Output the [x, y] coordinate of the center of the cell containing the given text.  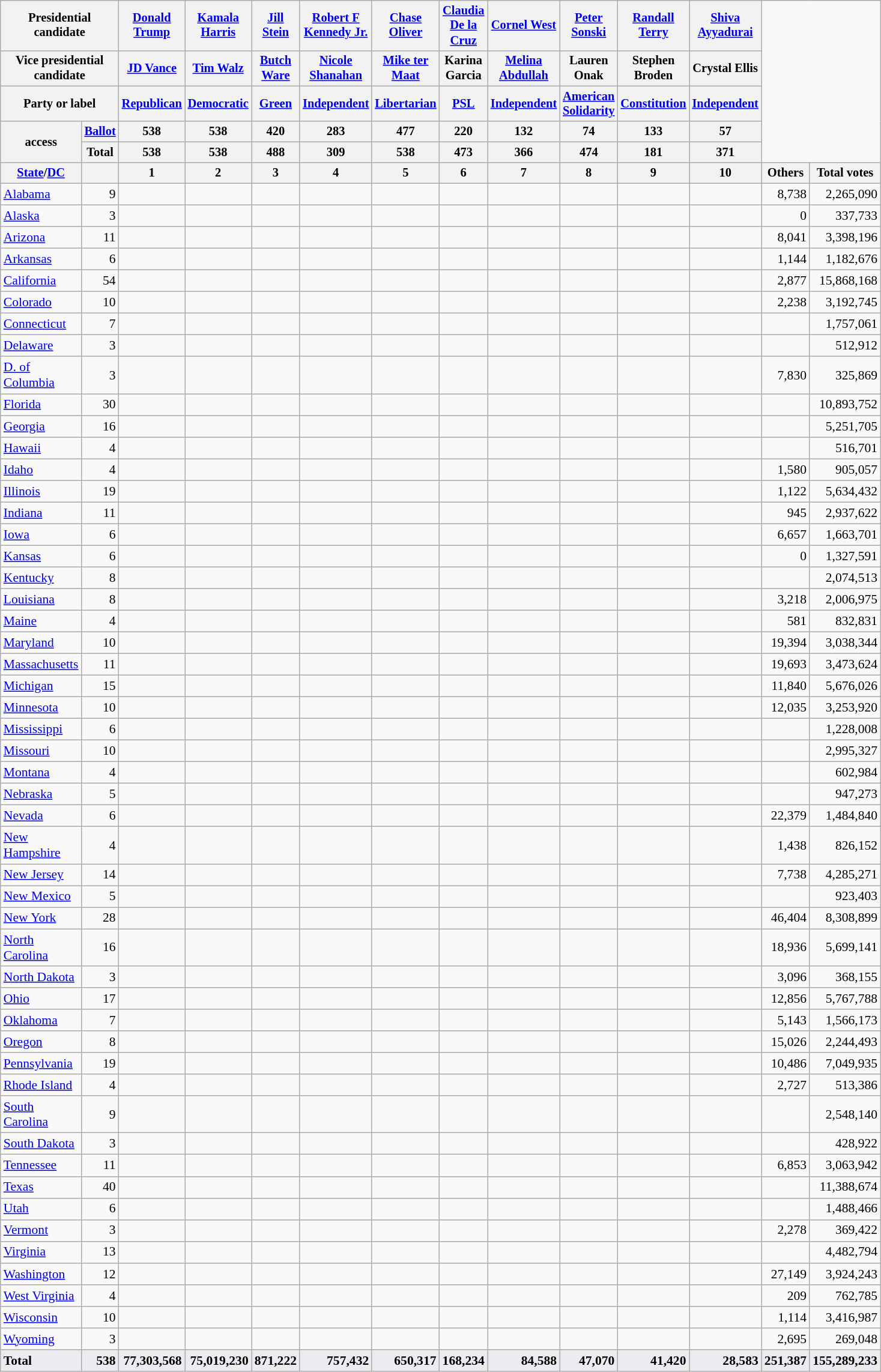
77,303,568 [152, 1361]
Vermont [41, 1230]
650,317 [405, 1361]
8,308,899 [845, 918]
54 [100, 281]
1,182,676 [845, 259]
3,192,745 [845, 303]
3,924,243 [845, 1274]
2,238 [786, 303]
3,398,196 [845, 238]
10,893,752 [845, 405]
Shiva Ayyadurai [725, 26]
Washington [41, 1274]
Vice presidential candidate [60, 68]
Florida [41, 405]
512,912 [845, 346]
Maryland [41, 643]
5,143 [786, 1020]
923,403 [845, 896]
1,757,061 [845, 324]
757,432 [336, 1361]
Maine [41, 621]
3,218 [786, 599]
1 [152, 173]
11,840 [786, 686]
Mike ter Maat [405, 68]
5,767,788 [845, 999]
New Hampshire [41, 845]
Green [276, 104]
155,289,233 [845, 1361]
47,070 [589, 1361]
7,049,935 [845, 1063]
Libertarian [405, 104]
2,937,622 [845, 513]
2,727 [786, 1085]
15,868,168 [845, 281]
2,278 [786, 1230]
Oklahoma [41, 1020]
6,657 [786, 534]
Colorado [41, 303]
Melina Abdullah [524, 68]
513,386 [845, 1085]
46,404 [786, 918]
57 [725, 132]
Total votes [845, 173]
945 [786, 513]
Wyoming [41, 1339]
Tennessee [41, 1165]
Illinois [41, 491]
269,048 [845, 1339]
1,228,008 [845, 730]
5,699,141 [845, 947]
832,831 [845, 621]
12,035 [786, 708]
Missouri [41, 751]
Minnesota [41, 708]
8,738 [786, 195]
369,422 [845, 1230]
Texas [41, 1187]
JD Vance [152, 68]
762,785 [845, 1296]
75,019,230 [219, 1361]
Mississippi [41, 730]
181 [653, 153]
14 [100, 875]
Nebraska [41, 794]
New Mexico [41, 896]
2,695 [786, 1339]
1,566,173 [845, 1020]
Party or label [60, 104]
19,693 [786, 665]
Virginia [41, 1253]
Michigan [41, 686]
8,041 [786, 238]
17 [100, 999]
368,155 [845, 977]
Kentucky [41, 578]
473 [464, 153]
2,995,327 [845, 751]
Karina Garcia [464, 68]
15,026 [786, 1042]
5,634,432 [845, 491]
Kamala Harris [219, 26]
Tim Walz [219, 68]
18,936 [786, 947]
3,416,987 [845, 1317]
371 [725, 153]
Pennsylvania [41, 1063]
1,663,701 [845, 534]
5,676,026 [845, 686]
Ballot [100, 132]
22,379 [786, 816]
access [41, 143]
PSL [464, 104]
1,580 [786, 470]
1,327,591 [845, 556]
84,588 [524, 1361]
6,853 [786, 1165]
State/DC [41, 173]
826,152 [845, 845]
474 [589, 153]
Claudia De la Cruz [464, 26]
30 [100, 405]
11,388,674 [845, 1187]
Lauren Onak [589, 68]
2,548,140 [845, 1114]
Stephen Broden [653, 68]
Peter Sonski [589, 26]
2,006,975 [845, 599]
2 [219, 173]
366 [524, 153]
12 [100, 1274]
4,482,794 [845, 1253]
West Virginia [41, 1296]
337,733 [845, 216]
41,420 [653, 1361]
3,038,344 [845, 643]
South Dakota [41, 1144]
13 [100, 1253]
Georgia [41, 426]
132 [524, 132]
251,387 [786, 1361]
Massachusetts [41, 665]
15 [100, 686]
2,244,493 [845, 1042]
516,701 [845, 448]
Wisconsin [41, 1317]
Oregon [41, 1042]
American Solidarity [589, 104]
2,074,513 [845, 578]
Iowa [41, 534]
2,265,090 [845, 195]
Utah [41, 1209]
947,273 [845, 794]
Robert F Kennedy Jr. [336, 26]
Arizona [41, 238]
Kansas [41, 556]
North Carolina [41, 947]
Democratic [219, 104]
3,096 [786, 977]
19,394 [786, 643]
Hawaii [41, 448]
Nicole Shanahan [336, 68]
Presidential candidate [60, 26]
Ohio [41, 999]
74 [589, 132]
North Dakota [41, 977]
28,583 [725, 1361]
New Jersey [41, 875]
Nevada [41, 816]
40 [100, 1187]
325,869 [845, 375]
3,063,942 [845, 1165]
1,114 [786, 1317]
7,738 [786, 875]
Indiana [41, 513]
1,484,840 [845, 816]
168,234 [464, 1361]
Crystal Ellis [725, 68]
28 [100, 918]
Donald Trump [152, 26]
Cornel West [524, 26]
220 [464, 132]
1,488,466 [845, 1209]
27,149 [786, 1274]
2,877 [786, 281]
Louisiana [41, 599]
488 [276, 153]
1,438 [786, 845]
12,856 [786, 999]
7,830 [786, 375]
581 [786, 621]
Chase Oliver [405, 26]
4,285,271 [845, 875]
South Carolina [41, 1114]
Constitution [653, 104]
1,122 [786, 491]
New York [41, 918]
871,222 [276, 1361]
428,922 [845, 1144]
3,253,920 [845, 708]
3,473,624 [845, 665]
Jill Stein [276, 26]
D. of Columbia [41, 375]
Arkansas [41, 259]
Alaska [41, 216]
Idaho [41, 470]
Delaware [41, 346]
10,486 [786, 1063]
602,984 [845, 773]
Butch Ware [276, 68]
209 [786, 1296]
Montana [41, 773]
477 [405, 132]
Alabama [41, 195]
5,251,705 [845, 426]
Others [786, 173]
420 [276, 132]
Randall Terry [653, 26]
1,144 [786, 259]
309 [336, 153]
Rhode Island [41, 1085]
Republican [152, 104]
133 [653, 132]
283 [336, 132]
905,057 [845, 470]
Connecticut [41, 324]
California [41, 281]
